Provide the [x, y] coordinate of the cell's center where the given text is located.  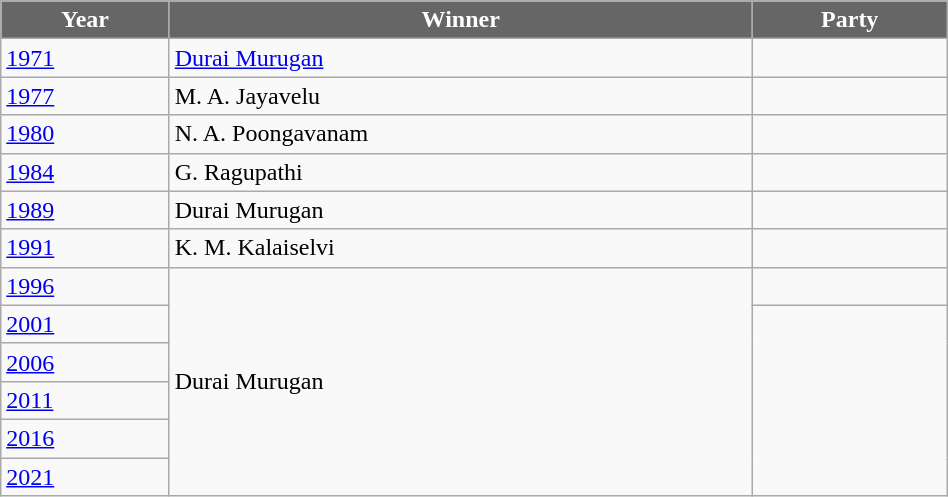
2016 [85, 438]
Year [85, 20]
1989 [85, 210]
2021 [85, 477]
2001 [85, 324]
K. M. Kalaiselvi [460, 248]
1971 [85, 58]
Winner [460, 20]
2006 [85, 362]
M. A. Jayavelu [460, 96]
1980 [85, 134]
1984 [85, 172]
1996 [85, 286]
N. A. Poongavanam [460, 134]
G. Ragupathi [460, 172]
1977 [85, 96]
2011 [85, 400]
1991 [85, 248]
Party [850, 20]
